Detect which cell encompasses the target text, then output its [x, y] center coordinate. 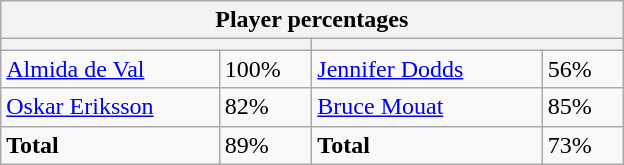
85% [582, 107]
89% [266, 145]
Oskar Eriksson [110, 107]
Player percentages [312, 20]
100% [266, 69]
Bruce Mouat [427, 107]
Jennifer Dodds [427, 69]
82% [266, 107]
Almida de Val [110, 69]
56% [582, 69]
73% [582, 145]
